Output the [X, Y] coordinate of the center of the cell containing the given text.  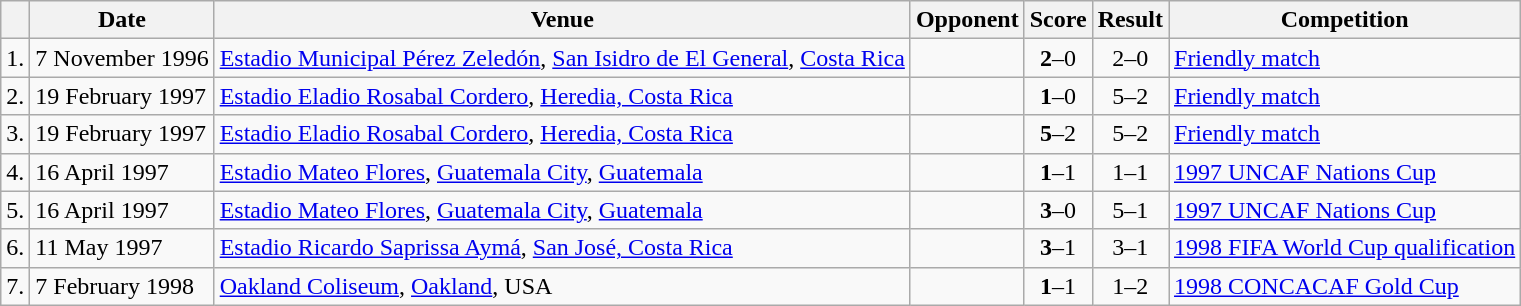
Estadio Municipal Pérez Zeledón, San Isidro de El General, Costa Rica [562, 58]
Oakland Coliseum, Oakland, USA [562, 286]
7 November 1996 [122, 58]
3–0 [1058, 210]
Result [1130, 20]
Estadio Ricardo Saprissa Aymá, San José, Costa Rica [562, 248]
5–1 [1130, 210]
3. [16, 134]
7. [16, 286]
1–0 [1058, 96]
6. [16, 248]
Competition [1344, 20]
7 February 1998 [122, 286]
Venue [562, 20]
1998 FIFA World Cup qualification [1344, 248]
5. [16, 210]
Opponent [967, 20]
1. [16, 58]
Score [1058, 20]
Date [122, 20]
1–2 [1130, 286]
1998 CONCACAF Gold Cup [1344, 286]
11 May 1997 [122, 248]
2. [16, 96]
4. [16, 172]
